Output the (X, Y) coordinate of the center of the cell containing the given text.  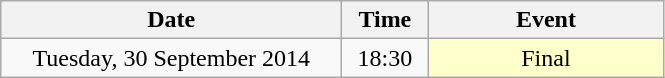
Event (546, 20)
18:30 (385, 58)
Tuesday, 30 September 2014 (172, 58)
Final (546, 58)
Date (172, 20)
Time (385, 20)
